For the text-containing cell, return its midpoint in [x, y] coordinate format. 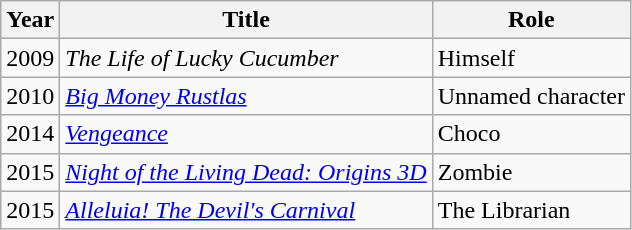
Title [246, 20]
Year [30, 20]
Alleluia! The Devil's Carnival [246, 210]
2010 [30, 96]
Choco [531, 134]
Big Money Rustlas [246, 96]
Role [531, 20]
Night of the Living Dead: Origins 3D [246, 172]
Unnamed character [531, 96]
Vengeance [246, 134]
2009 [30, 58]
Himself [531, 58]
The Librarian [531, 210]
2014 [30, 134]
Zombie [531, 172]
The Life of Lucky Cucumber [246, 58]
